Scan for the cell matching the given text and deliver its (X, Y) coordinate at center. 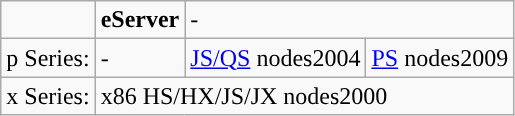
x86 HS/HX/JS/JX nodes2000 (304, 96)
p Series: (48, 58)
x Series: (48, 96)
eServer (140, 20)
JS/QS nodes2004 (276, 58)
PS nodes2009 (440, 58)
